Find where the given text appears and provide that cell's center as (X, Y) coordinate. 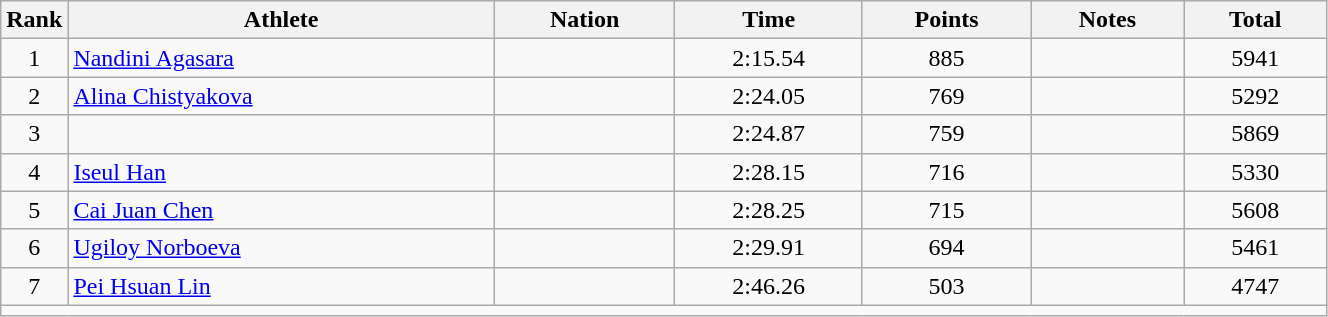
Iseul Han (282, 172)
Cai Juan Chen (282, 210)
6 (34, 248)
885 (946, 58)
2:24.87 (769, 134)
Alina Chistyakova (282, 96)
2:29.91 (769, 248)
769 (946, 96)
716 (946, 172)
2:24.05 (769, 96)
5330 (1255, 172)
Nandini Agasara (282, 58)
Notes (1108, 20)
4 (34, 172)
759 (946, 134)
Athlete (282, 20)
2:28.25 (769, 210)
2:46.26 (769, 286)
4747 (1255, 286)
Pei Hsuan Lin (282, 286)
5608 (1255, 210)
Ugiloy Norboeva (282, 248)
Time (769, 20)
503 (946, 286)
2:28.15 (769, 172)
2 (34, 96)
715 (946, 210)
Nation (585, 20)
5869 (1255, 134)
5292 (1255, 96)
694 (946, 248)
7 (34, 286)
5 (34, 210)
2:15.54 (769, 58)
5461 (1255, 248)
3 (34, 134)
Total (1255, 20)
Points (946, 20)
Rank (34, 20)
5941 (1255, 58)
1 (34, 58)
